Locate the cell with the specified text and output its [X, Y] center coordinate. 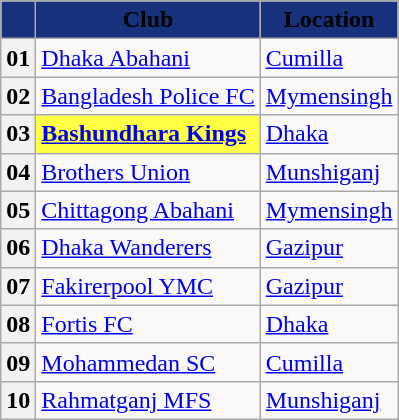
Club [148, 20]
Dhaka Abahani [148, 58]
08 [18, 324]
06 [18, 248]
09 [18, 362]
Bangladesh Police FC [148, 96]
Fortis FC [148, 324]
01 [18, 58]
07 [18, 286]
Bashundhara Kings [148, 134]
Mohammedan SC [148, 362]
10 [18, 400]
Rahmatganj MFS [148, 400]
04 [18, 172]
05 [18, 210]
Dhaka Wanderers [148, 248]
Location [329, 20]
03 [18, 134]
02 [18, 96]
Fakirerpool YMC [148, 286]
Brothers Union [148, 172]
Chittagong Abahani [148, 210]
